Capture the cell that displays the provided text and extract its [x, y] central coordinate. 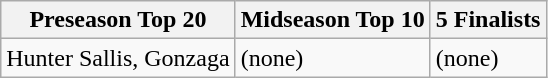
5 Finalists [488, 20]
Hunter Sallis, Gonzaga [118, 58]
Preseason Top 20 [118, 20]
Midseason Top 10 [332, 20]
